Output the [x, y] coordinate of the center of the cell containing the given text.  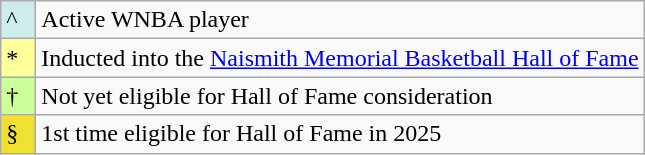
^ [18, 20]
1st time eligible for Hall of Fame in 2025 [340, 134]
Not yet eligible for Hall of Fame consideration [340, 96]
Inducted into the Naismith Memorial Basketball Hall of Fame [340, 58]
§ [18, 134]
* [18, 58]
† [18, 96]
Active WNBA player [340, 20]
